Scan for the cell matching the given text and deliver its [X, Y] coordinate at center. 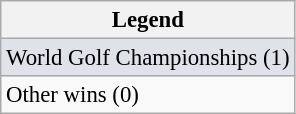
Legend [148, 20]
Other wins (0) [148, 95]
World Golf Championships (1) [148, 58]
